Scan for the cell matching the given text and deliver its (X, Y) coordinate at center. 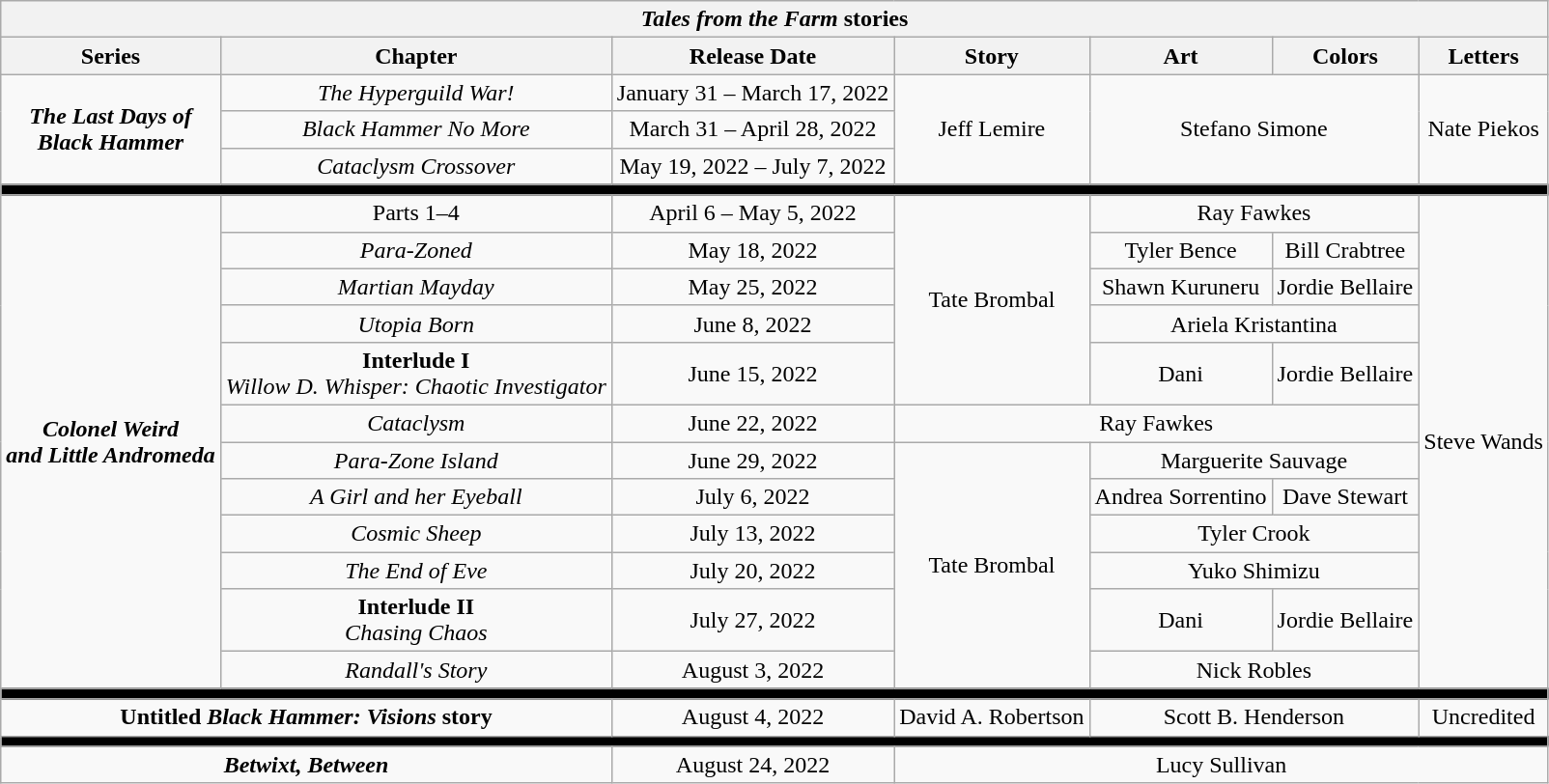
The End of Eve (415, 571)
Chapter (415, 56)
Black Hammer No More (415, 129)
Dave Stewart (1345, 497)
Untitled Black Hammer: Visions story (307, 717)
Steve Wands (1483, 442)
Art (1180, 56)
The Last Days ofBlack Hammer (111, 129)
Yuko Shimizu (1253, 571)
Uncredited (1483, 717)
Betwixt, Between (307, 765)
Shawn Kuruneru (1180, 287)
Interlude IIChasing Chaos (415, 620)
July 6, 2022 (752, 497)
Ariela Kristantina (1253, 323)
May 18, 2022 (752, 250)
Story (992, 56)
Jeff Lemire (992, 129)
June 15, 2022 (752, 373)
May 19, 2022 – July 7, 2022 (752, 166)
Scott B. Henderson (1253, 717)
Cosmic Sheep (415, 534)
June 8, 2022 (752, 323)
July 13, 2022 (752, 534)
Martian Mayday (415, 287)
Release Date (752, 56)
Cataclysm (415, 423)
June 22, 2022 (752, 423)
Andrea Sorrentino (1180, 497)
June 29, 2022 (752, 461)
July 27, 2022 (752, 620)
March 31 – April 28, 2022 (752, 129)
July 20, 2022 (752, 571)
Interlude IWillow D. Whisper: Chaotic Investigator (415, 373)
January 31 – March 17, 2022 (752, 93)
Tales from the Farm stories (774, 19)
May 25, 2022 (752, 287)
Tyler Bence (1180, 250)
Colonel Weirdand Little Andromeda (111, 442)
August 4, 2022 (752, 717)
Utopia Born (415, 323)
Tyler Crook (1253, 534)
Para-Zoned (415, 250)
Bill Crabtree (1345, 250)
Para-Zone Island (415, 461)
August 24, 2022 (752, 765)
Colors (1345, 56)
David A. Robertson (992, 717)
Cataclysm Crossover (415, 166)
Series (111, 56)
Stefano Simone (1253, 129)
The Hyperguild War! (415, 93)
A Girl and her Eyeball (415, 497)
Marguerite Sauvage (1253, 461)
August 3, 2022 (752, 670)
Nick Robles (1253, 670)
Letters (1483, 56)
Lucy Sullivan (1222, 765)
April 6 – May 5, 2022 (752, 213)
Parts 1–4 (415, 213)
Nate Piekos (1483, 129)
Randall's Story (415, 670)
